For the text-containing cell, return its midpoint in [X, Y] coordinate format. 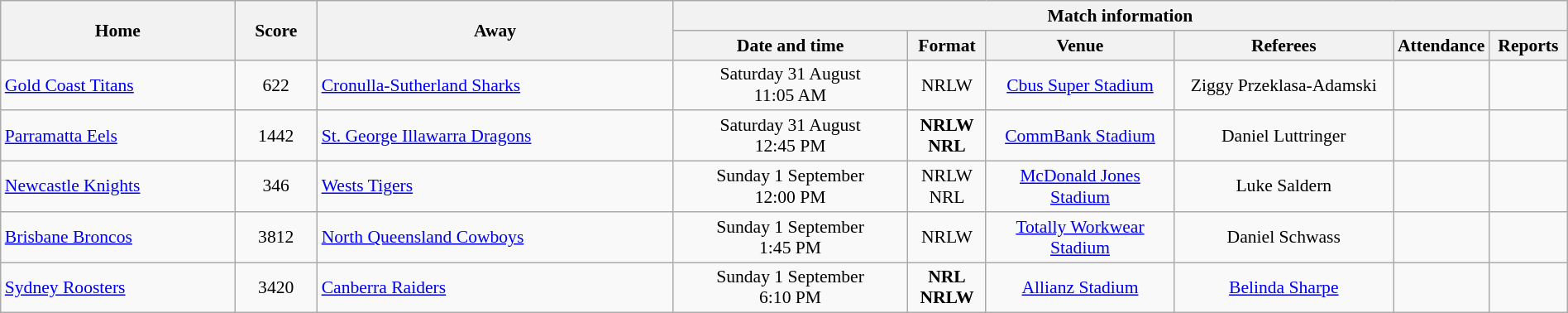
Venue [1080, 46]
NRLNRLW [948, 288]
Sunday 1 September12:00 PM [790, 187]
Referees [1284, 46]
Away [495, 30]
Saturday 31 August12:45 PM [790, 136]
Wests Tigers [495, 187]
Sydney Roosters [117, 288]
CommBank Stadium [1080, 136]
Attendance [1441, 46]
Score [276, 30]
St. George Illawarra Dragons [495, 136]
Parramatta Eels [117, 136]
Cronulla-Sutherland Sharks [495, 84]
McDonald Jones Stadium [1080, 187]
Belinda Sharpe [1284, 288]
Newcastle Knights [117, 187]
Ziggy Przeklasa-Adamski [1284, 84]
Home [117, 30]
Daniel Luttringer [1284, 136]
Canberra Raiders [495, 288]
346 [276, 187]
Gold Coast Titans [117, 84]
Format [948, 46]
Totally Workwear Stadium [1080, 237]
622 [276, 84]
Saturday 31 August11:05 AM [790, 84]
1442 [276, 136]
Allianz Stadium [1080, 288]
Daniel Schwass [1284, 237]
Sunday 1 September6:10 PM [790, 288]
Date and time [790, 46]
Luke Saldern [1284, 187]
Match information [1120, 16]
3812 [276, 237]
Brisbane Broncos [117, 237]
Sunday 1 September1:45 PM [790, 237]
Cbus Super Stadium [1080, 84]
Reports [1528, 46]
North Queensland Cowboys [495, 237]
3420 [276, 288]
